Determine the [x, y] coordinate at the center of the cell enclosing the given text.  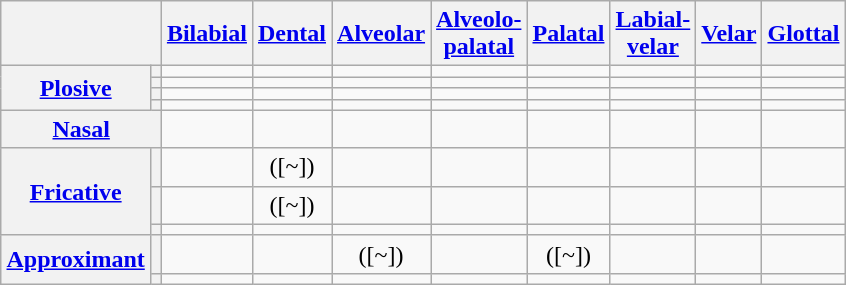
Alveolar [382, 34]
Labial-velar [653, 34]
Approximant [76, 260]
Palatal [568, 34]
Alveolo-palatal [479, 34]
Plosive [76, 88]
Dental [292, 34]
Glottal [804, 34]
Bilabial [206, 34]
Nasal [81, 129]
Velar [729, 34]
Fricative [76, 192]
